Search for the cell housing the specified text and yield its (x, y) center coordinate. 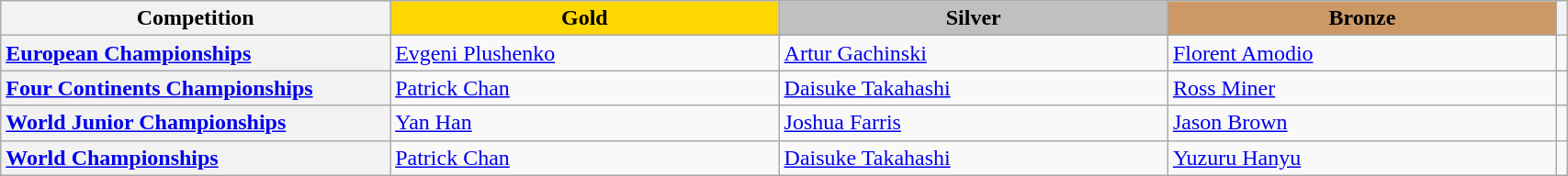
Jason Brown (1361, 123)
Bronze (1361, 18)
World Junior Championships (196, 123)
Four Continents Championships (196, 88)
Gold (584, 18)
Artur Gachinski (974, 53)
Yuzuru Hanyu (1361, 158)
Silver (974, 18)
Florent Amodio (1361, 53)
World Championships (196, 158)
Ross Miner (1361, 88)
Evgeni Plushenko (584, 53)
Yan Han (584, 123)
Joshua Farris (974, 123)
Competition (196, 18)
European Championships (196, 53)
